Pinpoint the cell where the given text exists, returning its [X, Y] midpoint coordinate. 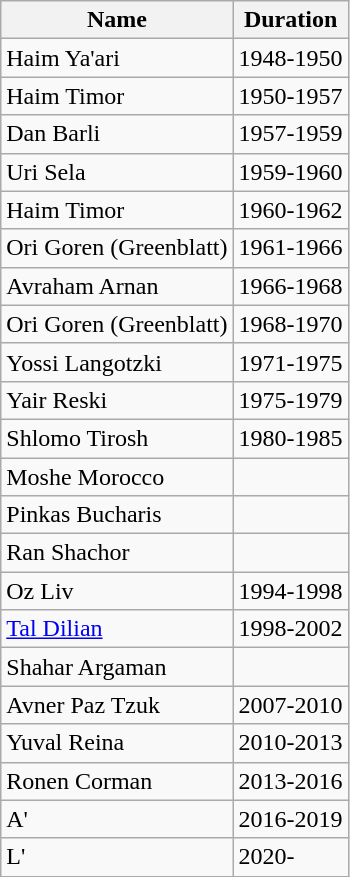
1959-1960 [290, 172]
2016-2019 [290, 819]
A' [117, 819]
1948-1950 [290, 58]
1966-1968 [290, 286]
Yair Reski [117, 400]
Shlomo Tirosh [117, 438]
1957-1959 [290, 134]
Ronen Corman [117, 781]
Yossi Langotzki [117, 362]
Avraham Arnan [117, 286]
1950-1957 [290, 96]
Avner Paz Tzuk [117, 705]
Duration [290, 20]
2020- [290, 857]
Dan Barli [117, 134]
Name [117, 20]
Tal Dilian [117, 629]
2007-2010 [290, 705]
1968-1970 [290, 324]
2010-2013 [290, 743]
Uri Sela [117, 172]
2013-2016 [290, 781]
1994-1998 [290, 591]
1998-2002 [290, 629]
Haim Ya'ari [117, 58]
Pinkas Bucharis [117, 515]
Moshe Morocco [117, 477]
Shahar Argaman [117, 667]
1975-1979 [290, 400]
1980-1985 [290, 438]
1971-1975 [290, 362]
Oz Liv [117, 591]
L' [117, 857]
1961-1966 [290, 248]
1960-1962 [290, 210]
Ran Shachor [117, 553]
Yuval Reina [117, 743]
